Find where the given text appears and provide that cell's center as (X, Y) coordinate. 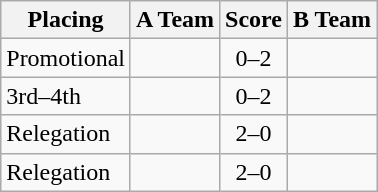
A Team (174, 20)
Placing (66, 20)
Promotional (66, 58)
3rd–4th (66, 96)
Score (254, 20)
B Team (332, 20)
